Output the [X, Y] coordinate of the center of the cell containing the given text.  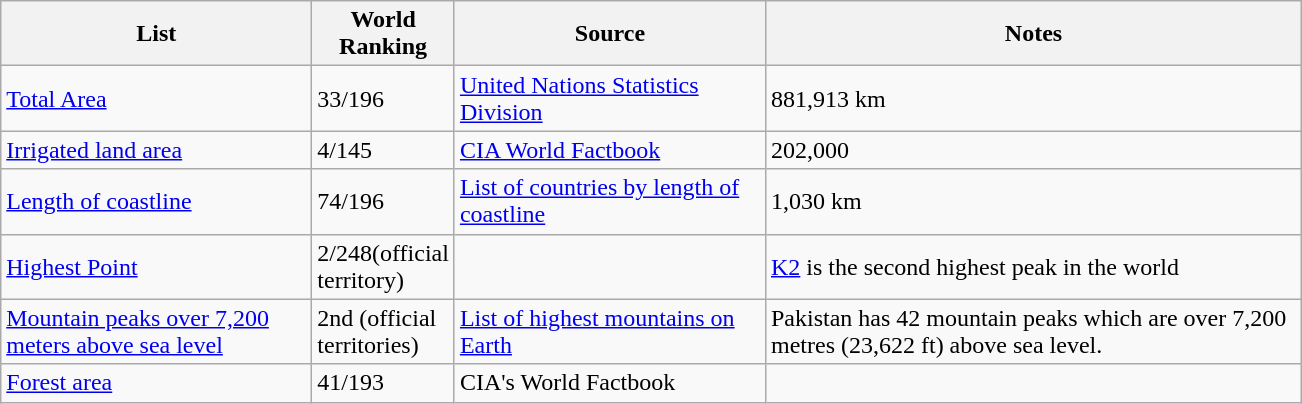
41/193 [384, 383]
1,030 km [1033, 202]
Forest area [156, 383]
202,000 [1033, 150]
List of highest mountains on Earth [610, 332]
Total Area [156, 98]
Length of coastline [156, 202]
United Nations Statistics Division [610, 98]
2/248(official territory) [384, 266]
List of countries by length of coastline [610, 202]
881,913 km [1033, 98]
List [156, 34]
CIA's World Factbook [610, 383]
2nd (official territories) [384, 332]
CIA World Factbook [610, 150]
Mountain peaks over 7,200 meters above sea level [156, 332]
33/196 [384, 98]
74/196 [384, 202]
World Ranking [384, 34]
Notes [1033, 34]
Source [610, 34]
Pakistan has 42 mountain peaks which are over 7,200 metres (23,622 ft) above sea level. [1033, 332]
Highest Point [156, 266]
Irrigated land area [156, 150]
K2 is the second highest peak in the world [1033, 266]
4/145 [384, 150]
